Pinpoint the cell where the given text exists, returning its (X, Y) midpoint coordinate. 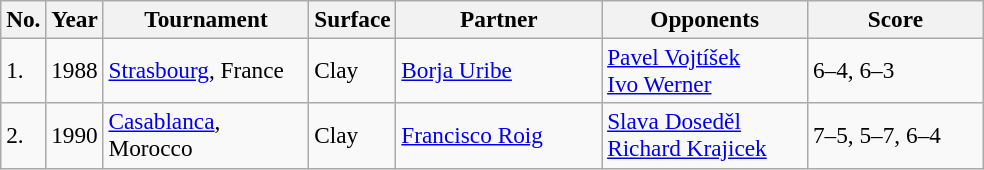
Surface (352, 19)
No. (24, 19)
Tournament (206, 19)
Francisco Roig (499, 136)
Slava Doseděl Richard Krajicek (705, 136)
Partner (499, 19)
Score (896, 19)
1990 (74, 136)
6–4, 6–3 (896, 70)
2. (24, 136)
Year (74, 19)
7–5, 5–7, 6–4 (896, 136)
1. (24, 70)
Casablanca, Morocco (206, 136)
Strasbourg, France (206, 70)
1988 (74, 70)
Opponents (705, 19)
Pavel Vojtíšek Ivo Werner (705, 70)
Borja Uribe (499, 70)
